Locate the cell with the specified text and output its [x, y] center coordinate. 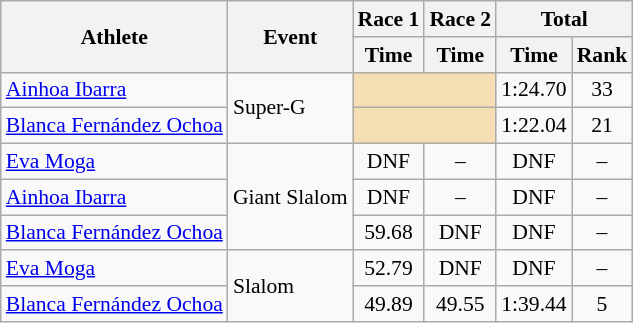
49.89 [388, 304]
52.79 [388, 269]
59.68 [388, 233]
Super-G [290, 108]
Race 2 [460, 19]
1:39.44 [534, 304]
1:22.04 [534, 126]
33 [602, 90]
Event [290, 36]
1:24.70 [534, 90]
Race 1 [388, 19]
Total [564, 19]
Giant Slalom [290, 198]
49.55 [460, 304]
21 [602, 126]
Slalom [290, 286]
Athlete [114, 36]
Rank [602, 55]
5 [602, 304]
